From the cell containing the given text, extract its center point as [X, Y] coordinate. 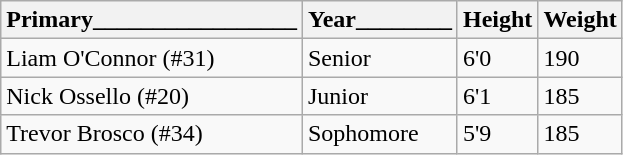
Height [497, 20]
190 [580, 58]
5'9 [497, 134]
Year________ [380, 20]
6'0 [497, 58]
6'1 [497, 96]
Senior [380, 58]
Primary_________________ [152, 20]
Liam O'Connor (#31) [152, 58]
Weight [580, 20]
Nick Ossello (#20) [152, 96]
Sophomore [380, 134]
Trevor Brosco (#34) [152, 134]
Junior [380, 96]
